Identify which cell holds the provided text, then report its [x, y] central coordinate. 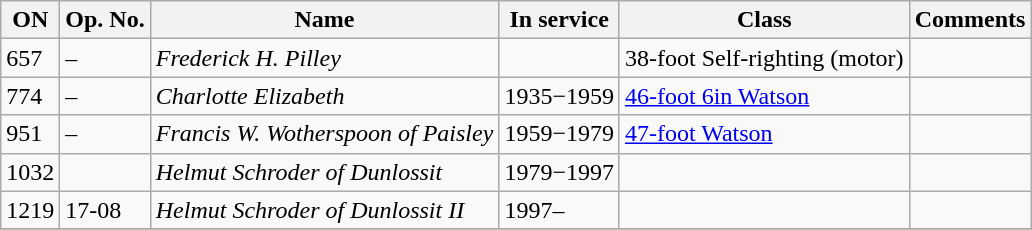
951 [30, 134]
Francis W. Wotherspoon of Paisley [324, 134]
Charlotte Elizabeth [324, 96]
47-foot Watson [764, 134]
774 [30, 96]
Helmut Schroder of Dunlossit [324, 172]
1032 [30, 172]
ON [30, 20]
Frederick H. Pilley [324, 58]
1979−1997 [560, 172]
Op. No. [105, 20]
In service [560, 20]
657 [30, 58]
46-foot 6in Watson [764, 96]
17-08 [105, 210]
Name [324, 20]
1997– [560, 210]
1219 [30, 210]
1935−1959 [560, 96]
Class [764, 20]
Comments [970, 20]
1959−1979 [560, 134]
Helmut Schroder of Dunlossit II [324, 210]
38-foot Self-righting (motor) [764, 58]
